Return [X, Y] of the center of cell containing provided text 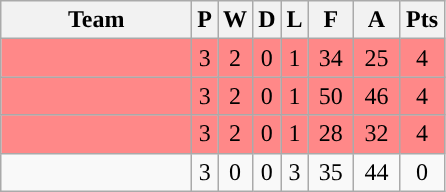
Pts [422, 20]
50 [331, 96]
F [331, 20]
28 [331, 134]
W [236, 20]
Team [96, 20]
L [294, 20]
35 [331, 172]
A [377, 20]
44 [377, 172]
46 [377, 96]
P [205, 20]
34 [331, 58]
25 [377, 58]
32 [377, 134]
D [267, 20]
